For the text-containing cell, return its midpoint in (X, Y) coordinate format. 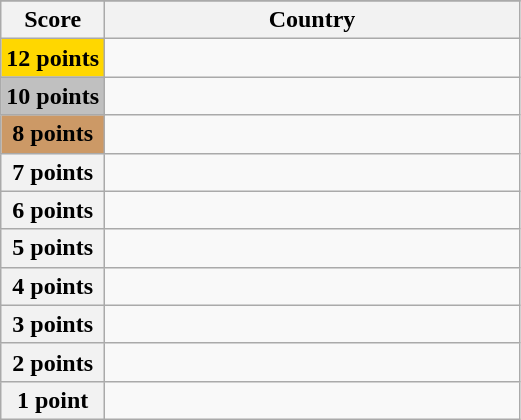
3 points (53, 324)
5 points (53, 248)
7 points (53, 172)
6 points (53, 210)
4 points (53, 286)
8 points (53, 134)
2 points (53, 362)
Country (312, 20)
1 point (53, 400)
12 points (53, 58)
Score (53, 20)
10 points (53, 96)
